For the text-containing cell, return its midpoint in [X, Y] coordinate format. 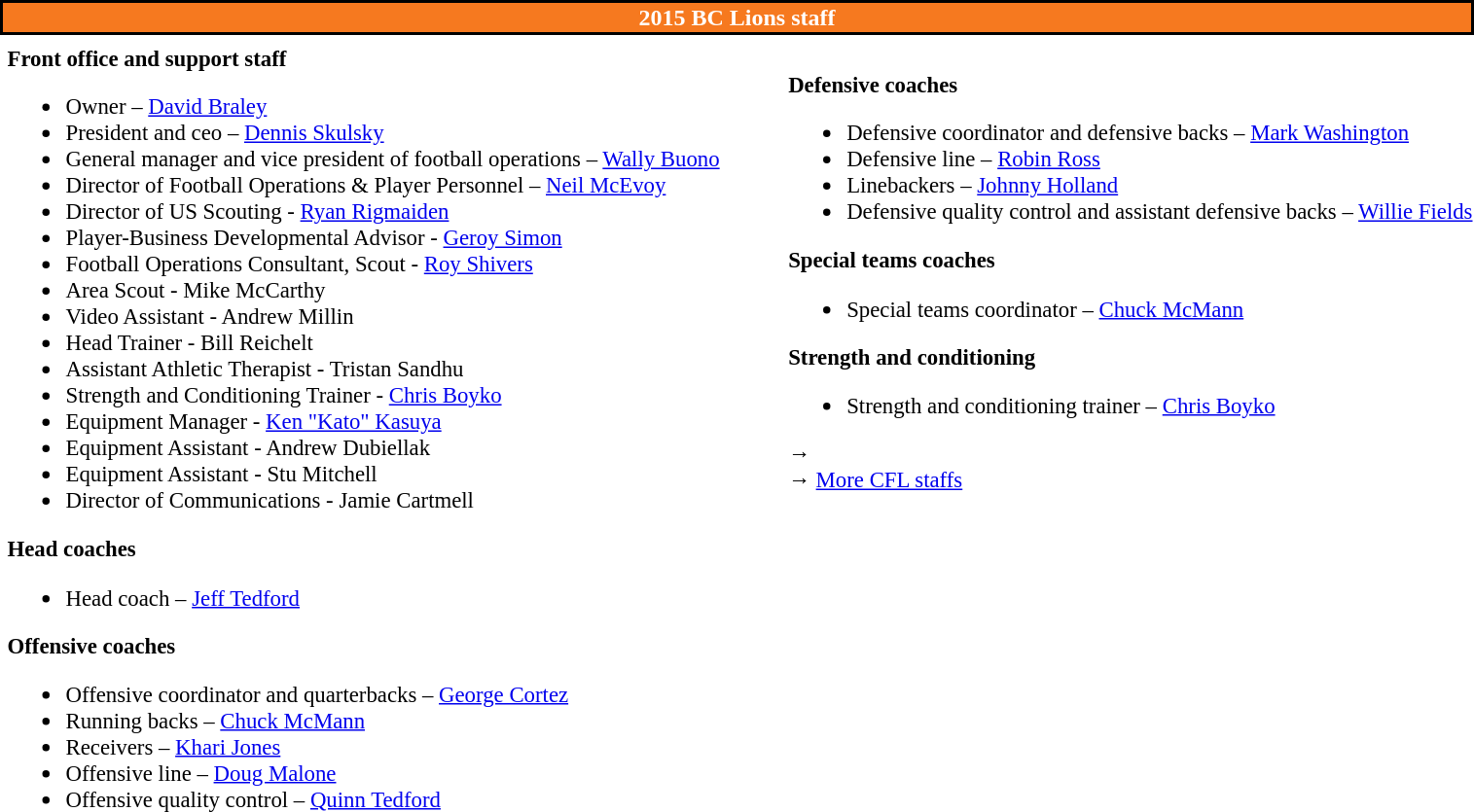
2015 BC Lions staff [737, 18]
